From the cell containing the given text, extract its center point as (x, y) coordinate. 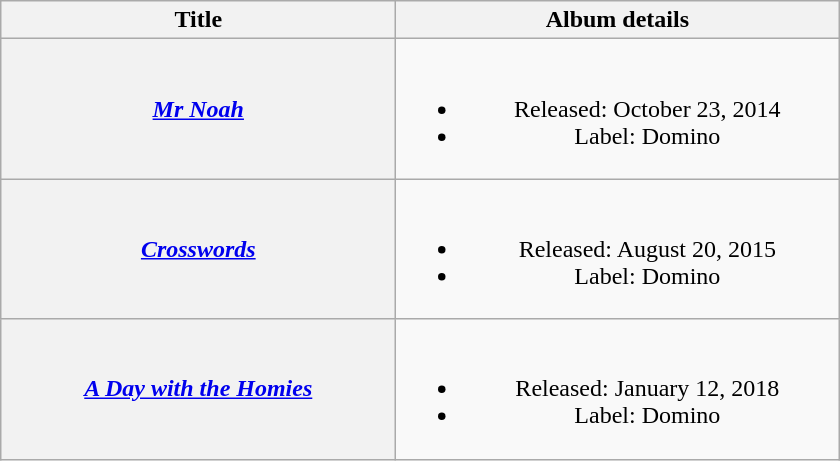
Mr Noah (198, 109)
Crosswords (198, 249)
Album details (618, 20)
Released: August 20, 2015Label: Domino (618, 249)
Released: January 12, 2018Label: Domino (618, 389)
Title (198, 20)
A Day with the Homies (198, 389)
Released: October 23, 2014Label: Domino (618, 109)
